Scan for the cell matching the given text and deliver its (X, Y) coordinate at center. 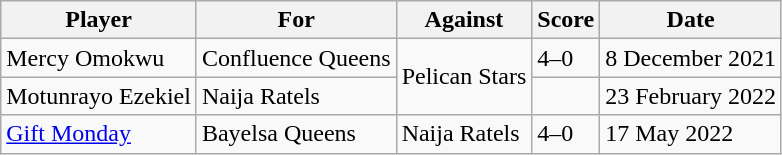
Score (566, 20)
Player (99, 20)
17 May 2022 (691, 134)
23 February 2022 (691, 96)
Confluence Queens (296, 58)
Against (464, 20)
Motunrayo Ezekiel (99, 96)
8 December 2021 (691, 58)
Pelican Stars (464, 77)
Mercy Omokwu (99, 58)
For (296, 20)
Date (691, 20)
Gift Monday (99, 134)
Bayelsa Queens (296, 134)
